Detect which cell encompasses the target text, then output its [x, y] center coordinate. 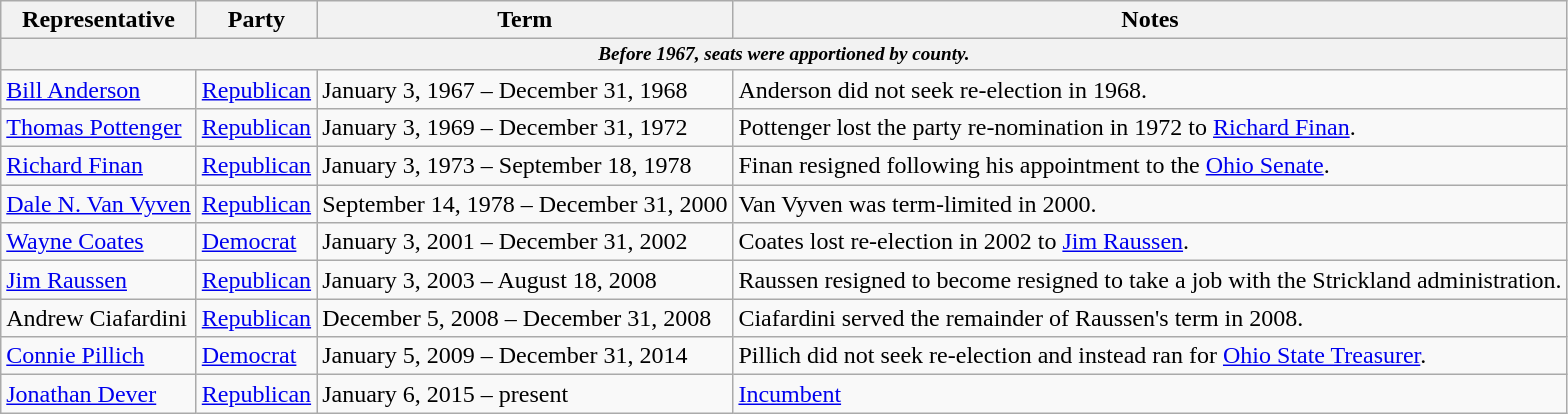
Jim Raussen [98, 280]
Notes [1150, 20]
Term [525, 20]
January 6, 2015 – present [525, 394]
January 3, 1969 – December 31, 1972 [525, 128]
Connie Pillich [98, 356]
Bill Anderson [98, 89]
January 3, 2003 – August 18, 2008 [525, 280]
Thomas Pottenger [98, 128]
January 3, 1973 – September 18, 1978 [525, 166]
January 3, 2001 – December 31, 2002 [525, 242]
Before 1967, seats were apportioned by county. [784, 55]
Anderson did not seek re-election in 1968. [1150, 89]
Finan resigned following his appointment to the Ohio Senate. [1150, 166]
January 3, 1967 – December 31, 1968 [525, 89]
Raussen resigned to become resigned to take a job with the Strickland administration. [1150, 280]
Richard Finan [98, 166]
Jonathan Dever [98, 394]
Pillich did not seek re-election and instead ran for Ohio State Treasurer. [1150, 356]
Party [256, 20]
Incumbent [1150, 394]
September 14, 1978 – December 31, 2000 [525, 204]
January 5, 2009 – December 31, 2014 [525, 356]
Andrew Ciafardini [98, 318]
December 5, 2008 – December 31, 2008 [525, 318]
Coates lost re-election in 2002 to Jim Raussen. [1150, 242]
Pottenger lost the party re-nomination in 1972 to Richard Finan. [1150, 128]
Representative [98, 20]
Dale N. Van Vyven [98, 204]
Ciafardini served the remainder of Raussen's term in 2008. [1150, 318]
Van Vyven was term-limited in 2000. [1150, 204]
Wayne Coates [98, 242]
